Return [x, y] of the center of cell containing provided text 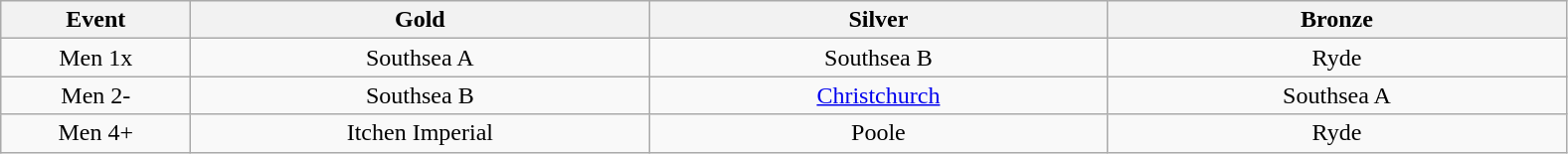
Event [95, 20]
Itchen Imperial [420, 133]
Silver [879, 20]
Gold [420, 20]
Christchurch [879, 95]
Men 4+ [95, 133]
Poole [879, 133]
Men 1x [95, 58]
Men 2- [95, 95]
Bronze [1336, 20]
